Locate the cell with the specified text and output its [x, y] center coordinate. 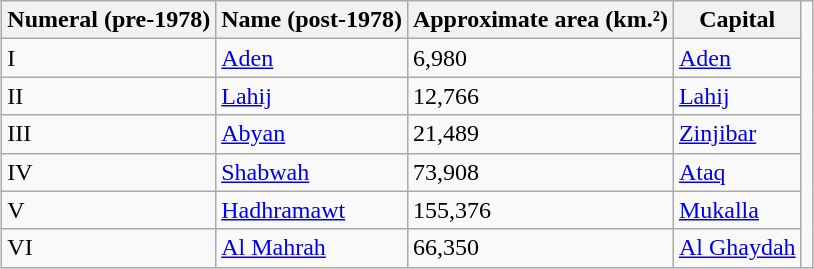
155,376 [540, 210]
66,350 [540, 248]
Shabwah [312, 172]
Approximate area (km.²) [540, 20]
I [109, 58]
12,766 [540, 96]
Al Mahrah [312, 248]
Name (post-1978) [312, 20]
Hadhramawt [312, 210]
V [109, 210]
Abyan [312, 134]
Ataq [737, 172]
21,489 [540, 134]
Al Ghaydah [737, 248]
II [109, 96]
Numeral (pre-1978) [109, 20]
Mukalla [737, 210]
6,980 [540, 58]
Capital [737, 20]
VI [109, 248]
73,908 [540, 172]
III [109, 134]
IV [109, 172]
Zinjibar [737, 134]
